Return the [x, y] coordinate for the center point of the cell that contains the specified text.  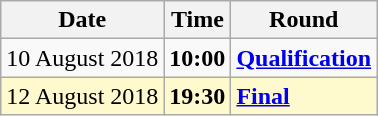
Round [304, 20]
Final [304, 96]
Time [198, 20]
Qualification [304, 58]
10 August 2018 [82, 58]
Date [82, 20]
12 August 2018 [82, 96]
19:30 [198, 96]
10:00 [198, 58]
